Return the (X, Y) coordinate for the center point of the cell that contains the specified text.  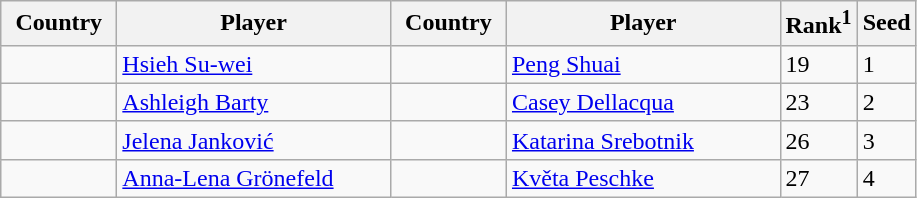
4 (886, 178)
Květa Peschke (643, 178)
23 (818, 102)
Peng Shuai (643, 64)
3 (886, 140)
Rank1 (818, 24)
26 (818, 140)
1 (886, 64)
Hsieh Su-wei (254, 64)
Anna-Lena Grönefeld (254, 178)
Casey Dellacqua (643, 102)
2 (886, 102)
Katarina Srebotnik (643, 140)
27 (818, 178)
Ashleigh Barty (254, 102)
Seed (886, 24)
19 (818, 64)
Jelena Janković (254, 140)
